Locate the cell with the specified text and output its (x, y) center coordinate. 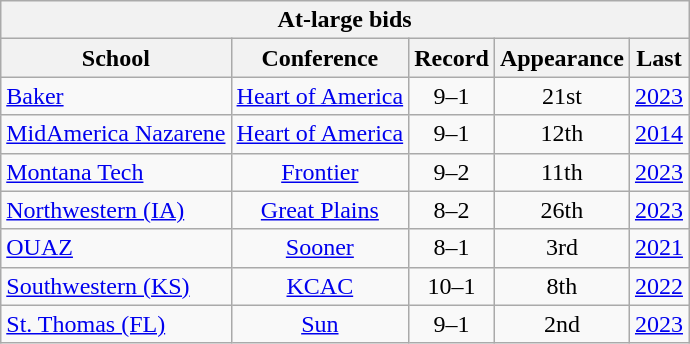
Great Plains (320, 210)
At-large bids (345, 20)
21st (562, 96)
Record (452, 58)
Appearance (562, 58)
Sooner (320, 248)
2nd (562, 324)
8–1 (452, 248)
12th (562, 134)
Conference (320, 58)
Frontier (320, 172)
Last (658, 58)
Baker (116, 96)
26th (562, 210)
2014 (658, 134)
2021 (658, 248)
10–1 (452, 286)
8–2 (452, 210)
KCAC (320, 286)
Sun (320, 324)
9–2 (452, 172)
Southwestern (KS) (116, 286)
8th (562, 286)
St. Thomas (FL) (116, 324)
OUAZ (116, 248)
School (116, 58)
11th (562, 172)
3rd (562, 248)
Northwestern (IA) (116, 210)
2022 (658, 286)
MidAmerica Nazarene (116, 134)
Montana Tech (116, 172)
